Extract the [X, Y] coordinate from the center of the cell holding the provided text.  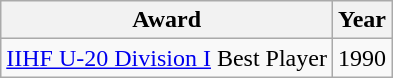
Award [167, 20]
Year [362, 20]
IIHF U-20 Division I Best Player [167, 58]
1990 [362, 58]
